Pinpoint the cell where the given text exists, returning its (x, y) midpoint coordinate. 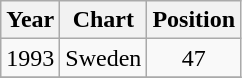
Year (30, 20)
Chart (104, 20)
Sweden (104, 58)
47 (194, 58)
1993 (30, 58)
Position (194, 20)
